Return (x, y) of the center of cell containing provided text 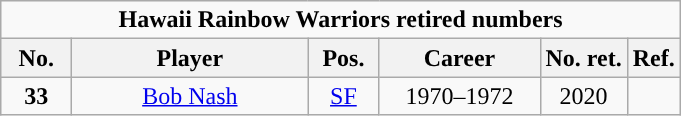
Ref. (654, 58)
Player (190, 58)
1970–1972 (460, 96)
Career (460, 58)
No. ret. (584, 58)
2020 (584, 96)
No. (36, 58)
33 (36, 96)
Hawaii Rainbow Warriors retired numbers (341, 20)
Pos. (344, 58)
Bob Nash (190, 96)
SF (344, 96)
